For the text-containing cell, return its midpoint in [X, Y] coordinate format. 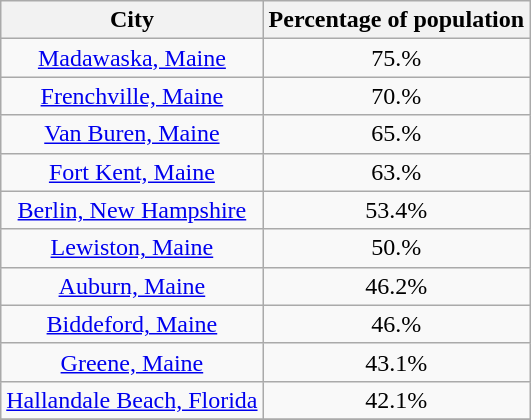
City [132, 20]
Hallandale Beach, Florida [132, 400]
50.% [396, 248]
63.% [396, 172]
Greene, Maine [132, 362]
75.% [396, 58]
Van Buren, Maine [132, 134]
Biddeford, Maine [132, 324]
Fort Kent, Maine [132, 172]
53.4% [396, 210]
46.% [396, 324]
70.% [396, 96]
46.2% [396, 286]
43.1% [396, 362]
Berlin, New Hampshire [132, 210]
Lewiston, Maine [132, 248]
Frenchville, Maine [132, 96]
Auburn, Maine [132, 286]
Madawaska, Maine [132, 58]
42.1% [396, 400]
65.% [396, 134]
Percentage of population [396, 20]
